Search for the cell housing the specified text and yield its [x, y] center coordinate. 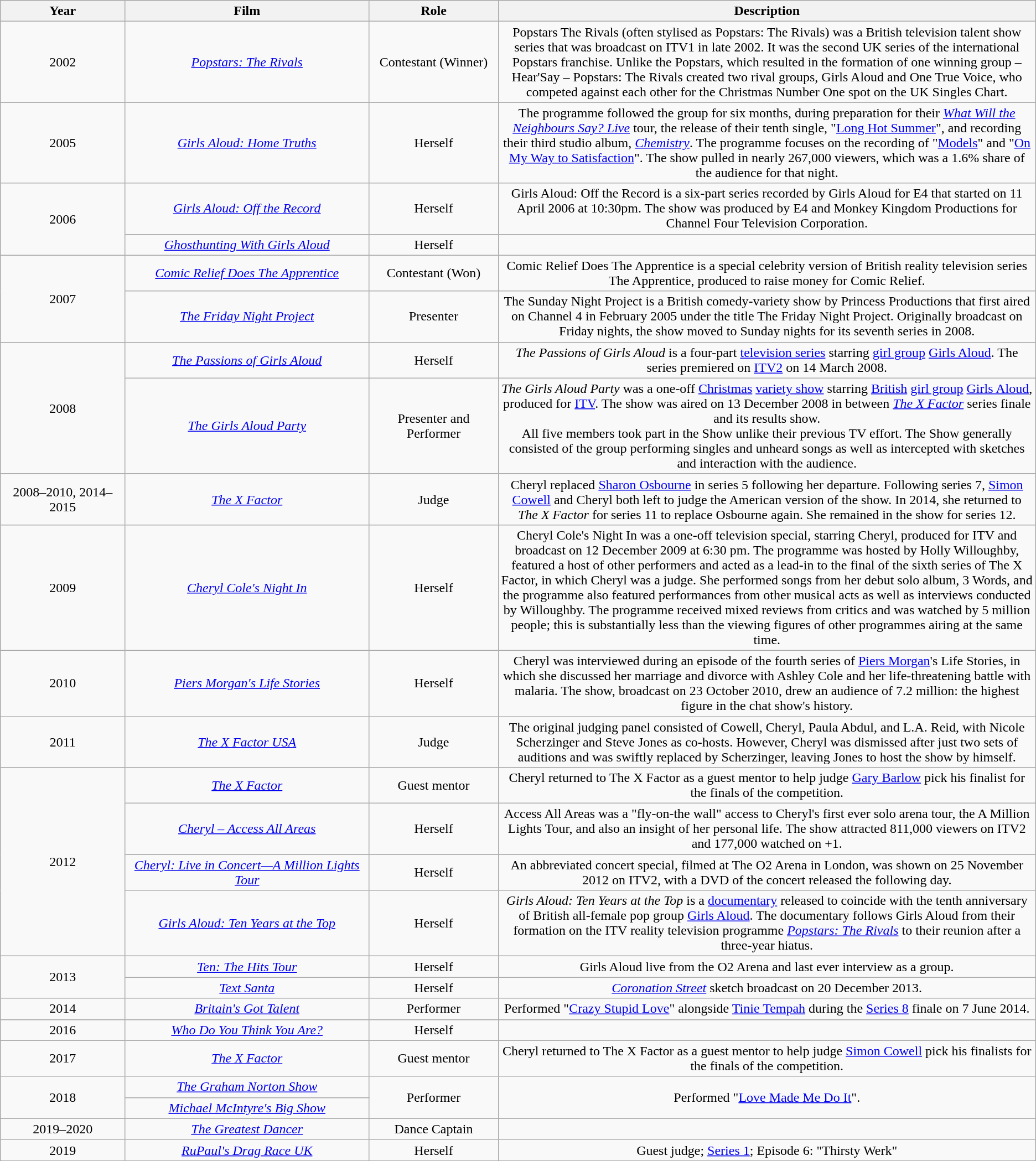
Girls Aloud: Off the Record [247, 209]
2016 [63, 1030]
2013 [63, 977]
Britain's Got Talent [247, 1009]
2010 [63, 683]
Contestant (Won) [434, 273]
Description [767, 11]
Michael McIntyre's Big Show [247, 1108]
The Passions of Girls Aloud is a four-part television series starring girl group Girls Aloud. The series premiered on ITV2 on 14 March 2008. [767, 360]
2009 [63, 588]
Girls Aloud: Ten Years at the Top [247, 923]
Dance Captain [434, 1129]
Ghosthunting With Girls Aloud [247, 245]
Film [247, 11]
2008 [63, 408]
Contestant (Winner) [434, 62]
2008–2010, 2014–2015 [63, 499]
Year [63, 11]
Who Do You Think You Are? [247, 1030]
Cheryl – Access All Areas [247, 829]
Girls Aloud: Home Truths [247, 143]
2007 [63, 299]
2011 [63, 742]
RuPaul's Drag Race UK [247, 1150]
2019–2020 [63, 1129]
2018 [63, 1097]
The Greatest Dancer [247, 1129]
2012 [63, 862]
Comic Relief Does The Apprentice [247, 273]
Coronation Street sketch broadcast on 20 December 2013. [767, 988]
Ten: The Hits Tour [247, 967]
2005 [63, 143]
2006 [63, 219]
2017 [63, 1058]
Guest judge; Series 1; Episode 6: "Thirsty Werk" [767, 1150]
Cheryl Cole's Night In [247, 588]
The Graham Norton Show [247, 1087]
Presenter and Performer [434, 426]
2019 [63, 1150]
Role [434, 11]
The Passions of Girls Aloud [247, 360]
Popstars: The Rivals [247, 62]
Presenter [434, 317]
The Girls Aloud Party [247, 426]
Girls Aloud live from the O2 Arena and last ever interview as a group. [767, 967]
2002 [63, 62]
Cheryl returned to The X Factor as a guest mentor to help judge Simon Cowell pick his finalists for the finals of the competition. [767, 1058]
2014 [63, 1009]
The Friday Night Project [247, 317]
Piers Morgan's Life Stories [247, 683]
Text Santa [247, 988]
Cheryl: Live in Concert—A Million Lights Tour [247, 872]
The X Factor USA [247, 742]
Performed "Crazy Stupid Love" alongside Tinie Tempah during the Series 8 finale on 7 June 2014. [767, 1009]
Cheryl returned to The X Factor as a guest mentor to help judge Gary Barlow pick his finalist for the finals of the competition. [767, 786]
Performed "Love Made Me Do It". [767, 1097]
